Extract the [x, y] coordinate from the center of the cell holding the provided text.  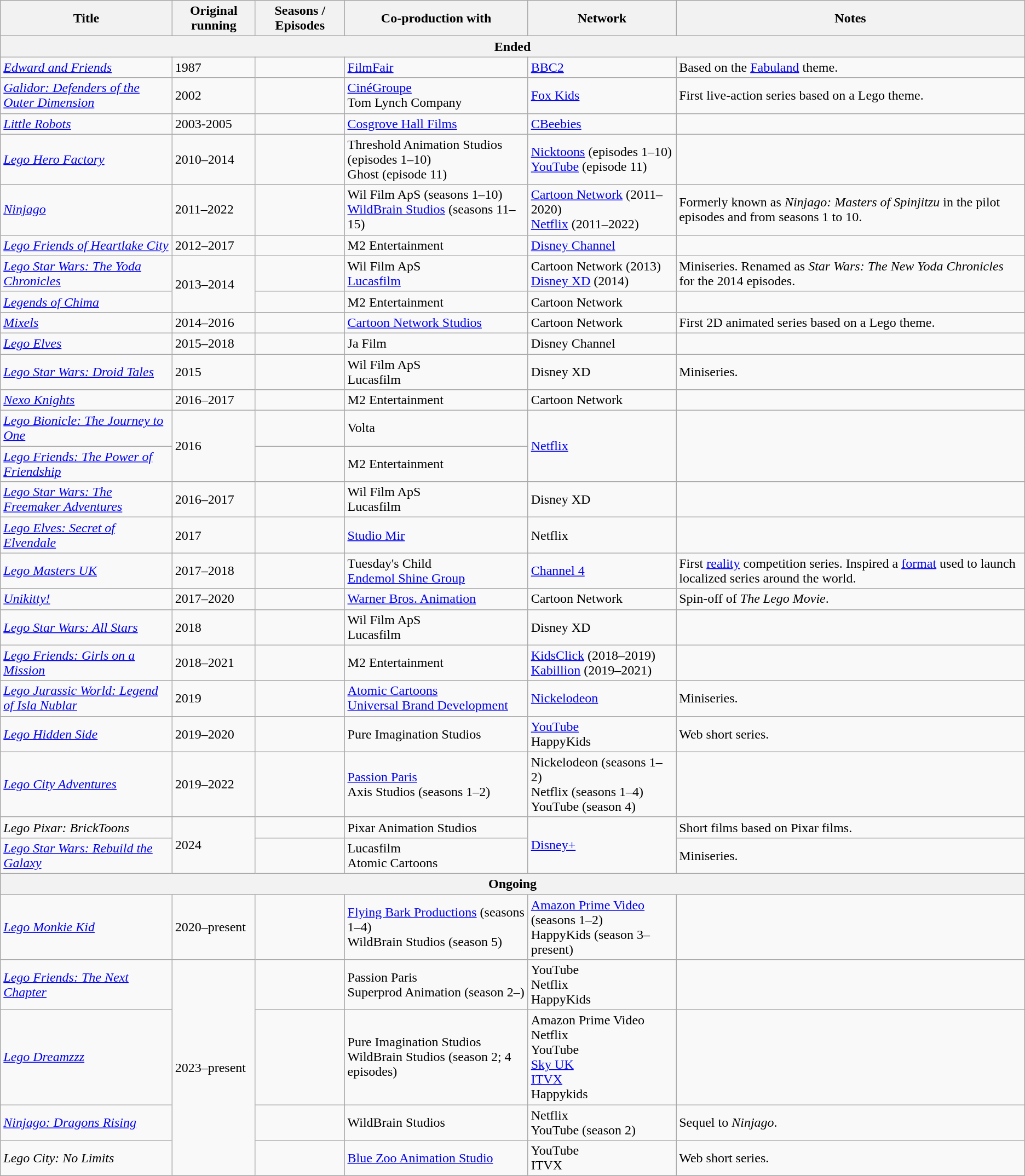
2017–2020 [214, 599]
2015–2018 [214, 343]
Amazon Prime Video (seasons 1–2)HappyKids (season 3–present) [602, 927]
Lego Star Wars: All Stars [87, 627]
2012–2017 [214, 245]
Amazon Prime VideoNetflixYouTubeSky UKITVXHappykids [602, 1058]
YouTubeITVX [602, 1158]
Nickelodeon (seasons 1–2)Netflix (seasons 1–4)YouTube (season 4) [602, 784]
1987 [214, 67]
Formerly known as Ninjago: Masters of Spinjitzu in the pilot episodes and from seasons 1 to 10. [851, 210]
Lego Star Wars: The Yoda Chronicles [87, 274]
Volta [436, 428]
2018–2021 [214, 662]
Passion ParisAxis Studios (seasons 1–2) [436, 784]
Nickelodeon [602, 699]
Ended [512, 47]
Studio Mir [436, 535]
YouTubeHappyKids [602, 734]
Seasons / Episodes [300, 19]
Lego Hero Factory [87, 159]
Pure Imagination Studios [436, 734]
Fox Kids [602, 95]
Warner Bros. Animation [436, 599]
Pixar Animation Studios [436, 827]
Cosgrove Hall Films [436, 124]
2024 [214, 845]
Unikitty! [87, 599]
Lego Friends of Heartlake City [87, 245]
2013–2014 [214, 284]
Mixels [87, 322]
Lego Elves [87, 343]
Lego City: No Limits [87, 1158]
Nicktoons (episodes 1–10)YouTube (episode 11) [602, 159]
Threshold Animation Studios (episodes 1–10)Ghost (episode 11) [436, 159]
Cartoon Network Studios [436, 322]
Lego Dreamzzz [87, 1058]
2014–2016 [214, 322]
First 2D animated series based on a Lego theme. [851, 322]
Lego Star Wars: Droid Tales [87, 371]
Lego Monkie Kid [87, 927]
2016 [214, 446]
CBeebies [602, 124]
Passion ParisSuperprod Animation (season 2–) [436, 985]
Spin-off of The Lego Movie. [851, 599]
Lego City Adventures [87, 784]
Sequel to Ninjago. [851, 1122]
Lego Star Wars: The Freemaker Adventures [87, 499]
2010–2014 [214, 159]
Lego Friends: The Power of Friendship [87, 464]
Lego Friends: The Next Chapter [87, 985]
Flying Bark Productions (seasons 1–4)WildBrain Studios (season 5) [436, 927]
WildBrain Studios [436, 1122]
Little Robots [87, 124]
Pure Imagination StudiosWildBrain Studios (season 2; 4 episodes) [436, 1058]
2019 [214, 699]
Blue Zoo Animation Studio [436, 1158]
2020–present [214, 927]
Network [602, 19]
Short films based on Pixar films. [851, 827]
2015 [214, 371]
2003-2005 [214, 124]
Miniseries. Renamed as Star Wars: The New Yoda Chronicles for the 2014 episodes. [851, 274]
Lego Pixar: BrickToons [87, 827]
Ongoing [512, 884]
Based on the Fabuland theme. [851, 67]
2017–2018 [214, 570]
Atomic CartoonsUniversal Brand Development [436, 699]
Lego Friends: Girls on a Mission [87, 662]
BBC2 [602, 67]
Nexo Knights [87, 400]
Lego Hidden Side [87, 734]
2023–present [214, 1068]
Title [87, 19]
LucasfilmAtomic Cartoons [436, 855]
First reality competition series. Inspired a format used to launch localized series around the world. [851, 570]
NetflixYouTube (season 2) [602, 1122]
Tuesday's ChildEndemol Shine Group [436, 570]
Wil Film ApS (seasons 1–10)WildBrain Studios (seasons 11–15) [436, 210]
2019–2022 [214, 784]
Edward and Friends [87, 67]
Galidor: Defenders of the Outer Dimension [87, 95]
CinéGroupeTom Lynch Company [436, 95]
2011–2022 [214, 210]
Cartoon Network (2013)Disney XD (2014) [602, 274]
Original running [214, 19]
Disney+ [602, 845]
Lego Bionicle: The Journey to One [87, 428]
Notes [851, 19]
Ja Film [436, 343]
KidsClick (2018–2019)Kabillion (2019–2021) [602, 662]
Lego Jurassic World: Legend of Isla Nublar [87, 699]
YouTubeNetflixHappyKids [602, 985]
Lego Star Wars: Rebuild the Galaxy [87, 855]
Channel 4 [602, 570]
2017 [214, 535]
Legends of Chima [87, 302]
Ninjago [87, 210]
Co-production with [436, 19]
2019–2020 [214, 734]
First live-action series based on a Lego theme. [851, 95]
2002 [214, 95]
Lego Elves: Secret of Elvendale [87, 535]
Ninjago: Dragons Rising [87, 1122]
FilmFair [436, 67]
Lego Masters UK [87, 570]
Cartoon Network (2011–2020)Netflix (2011–2022) [602, 210]
2018 [214, 627]
